Search for the cell housing the specified text and yield its [x, y] center coordinate. 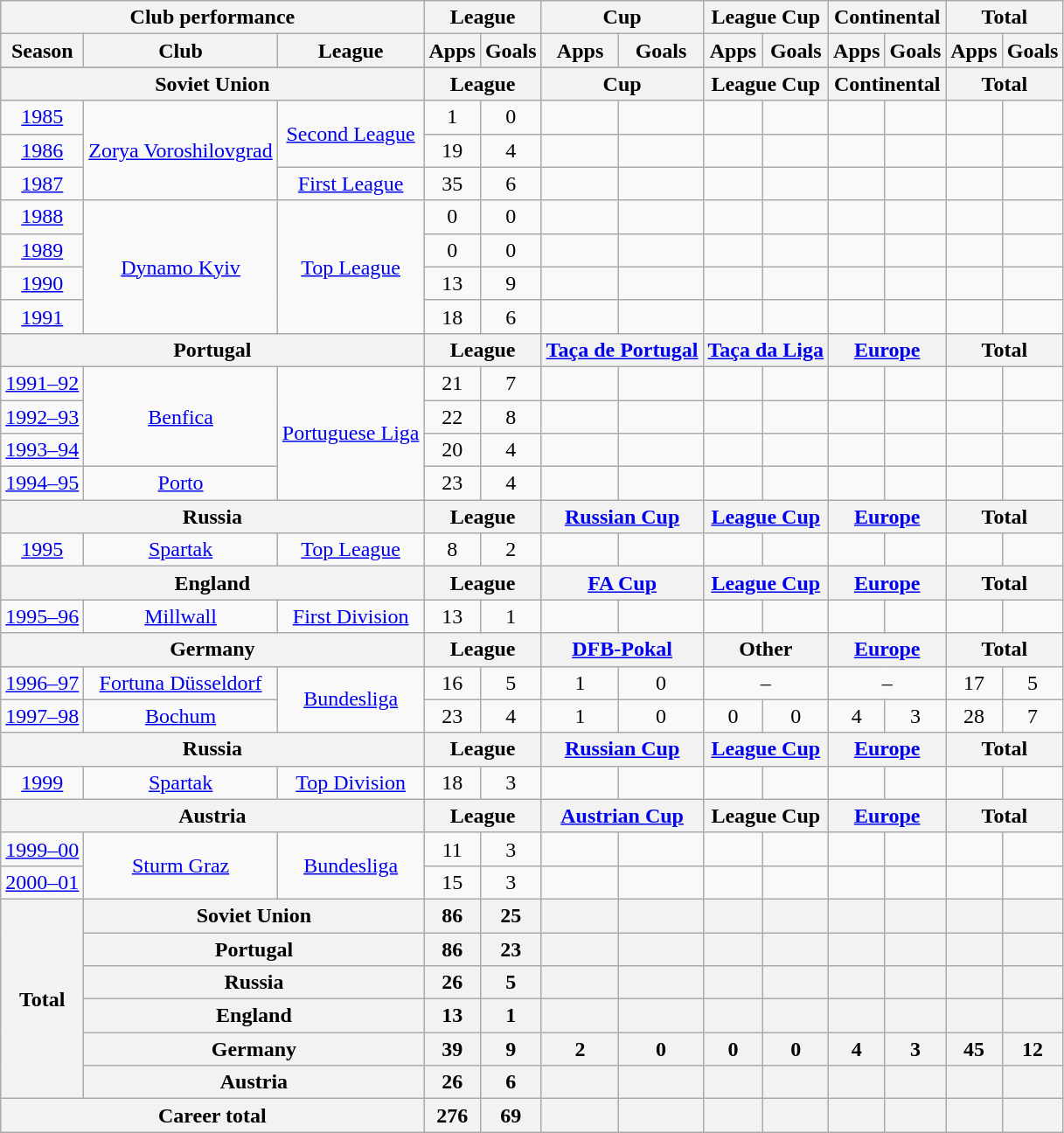
1990 [42, 283]
19 [452, 150]
Club performance [212, 17]
1999–00 [42, 849]
1995–96 [42, 616]
16 [452, 683]
1996–97 [42, 683]
Career total [212, 1116]
1993–94 [42, 450]
20 [452, 450]
Taça da Liga [766, 350]
Other [766, 650]
Benfica [180, 416]
Zorya Voroshilovgrad [180, 150]
Millwall [180, 616]
11 [452, 849]
Portuguese Liga [351, 433]
1995 [42, 550]
1992–93 [42, 417]
1994–95 [42, 483]
Fortuna Düsseldorf [180, 683]
2000–01 [42, 882]
Sturm Graz [180, 865]
1988 [42, 217]
15 [452, 882]
1989 [42, 250]
25 [511, 915]
12 [1033, 1049]
1987 [42, 184]
Taça de Portugal [622, 350]
276 [452, 1116]
First Division [351, 616]
22 [452, 417]
1997–98 [42, 716]
39 [452, 1049]
Season [42, 51]
Dynamo Kyiv [180, 267]
21 [452, 383]
Second League [351, 134]
28 [974, 716]
45 [974, 1049]
1986 [42, 150]
Bochum [180, 716]
First League [351, 184]
Porto [180, 483]
Top Division [351, 782]
1985 [42, 117]
35 [452, 184]
1991–92 [42, 383]
FA Cup [622, 583]
DFB-Pokal [622, 650]
17 [974, 683]
1991 [42, 316]
Austrian Cup [622, 816]
Club [180, 51]
1999 [42, 782]
69 [511, 1116]
